Identify which cell holds the provided text, then report its (X, Y) central coordinate. 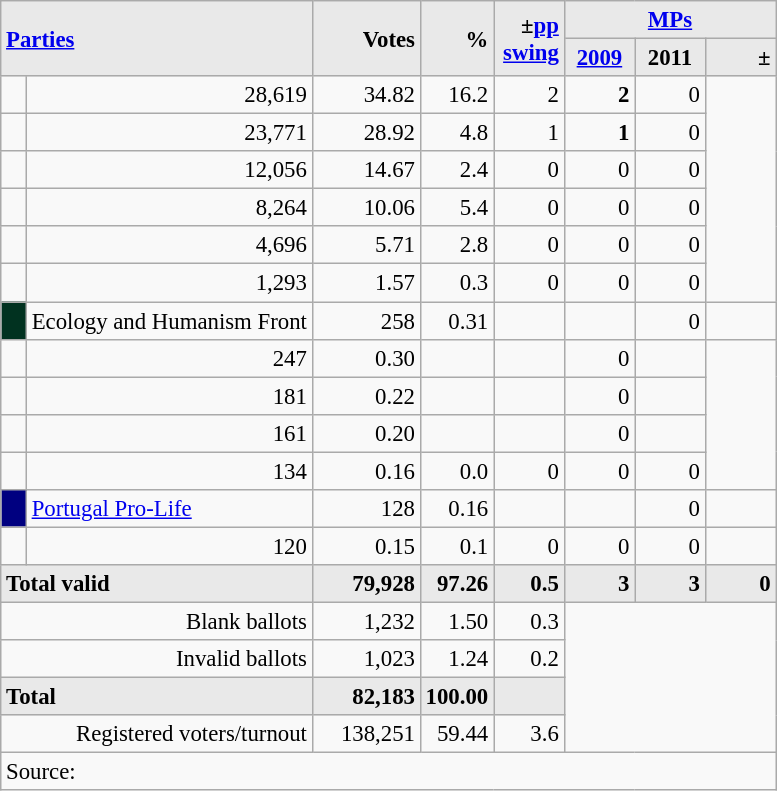
4,696 (169, 245)
1,023 (366, 659)
161 (169, 433)
Votes (366, 38)
181 (169, 396)
120 (169, 546)
1.24 (456, 659)
Parties (156, 38)
16.2 (456, 95)
14.67 (366, 170)
0.30 (366, 358)
258 (366, 321)
± (740, 58)
82,183 (366, 697)
59.44 (456, 734)
28.92 (366, 133)
Total (156, 697)
0.5 (530, 584)
100.00 (456, 697)
0.20 (366, 433)
% (456, 38)
10.06 (366, 208)
23,771 (169, 133)
2.8 (456, 245)
Registered voters/turnout (156, 734)
138,251 (366, 734)
3.6 (530, 734)
247 (169, 358)
5.4 (456, 208)
2009 (600, 58)
79,928 (366, 584)
0.1 (456, 546)
2.4 (456, 170)
Ecology and Humanism Front (169, 321)
34.82 (366, 95)
134 (169, 471)
128 (366, 509)
12,056 (169, 170)
Portugal Pro-Life (169, 509)
1.57 (366, 283)
±pp swing (530, 38)
0.15 (366, 546)
1.50 (456, 621)
28,619 (169, 95)
Source: (388, 772)
0.22 (366, 396)
0.2 (530, 659)
Invalid ballots (156, 659)
2011 (670, 58)
4.8 (456, 133)
MPs (670, 20)
Blank ballots (156, 621)
Total valid (156, 584)
1,293 (169, 283)
5.71 (366, 245)
0.0 (456, 471)
97.26 (456, 584)
0.31 (456, 321)
1,232 (366, 621)
8,264 (169, 208)
